Pinpoint the cell where the given text exists, returning its [x, y] midpoint coordinate. 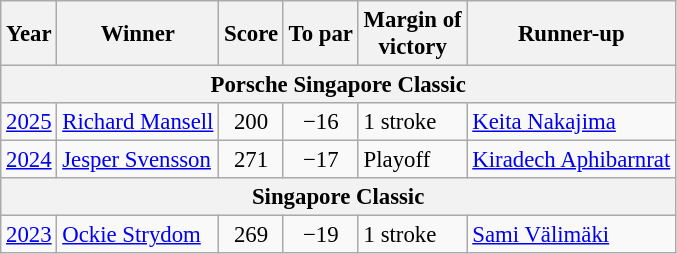
−19 [320, 235]
−17 [320, 160]
Playoff [412, 160]
2024 [29, 160]
Ockie Strydom [138, 235]
Jesper Svensson [138, 160]
269 [252, 235]
Margin ofvictory [412, 34]
Richard Mansell [138, 122]
Keita Nakajima [572, 122]
Year [29, 34]
Runner-up [572, 34]
Kiradech Aphibarnrat [572, 160]
To par [320, 34]
Singapore Classic [338, 197]
−16 [320, 122]
271 [252, 160]
Score [252, 34]
200 [252, 122]
Winner [138, 34]
2025 [29, 122]
Sami Välimäki [572, 235]
Porsche Singapore Classic [338, 85]
2023 [29, 235]
